Return (X, Y) of the center of cell containing provided text 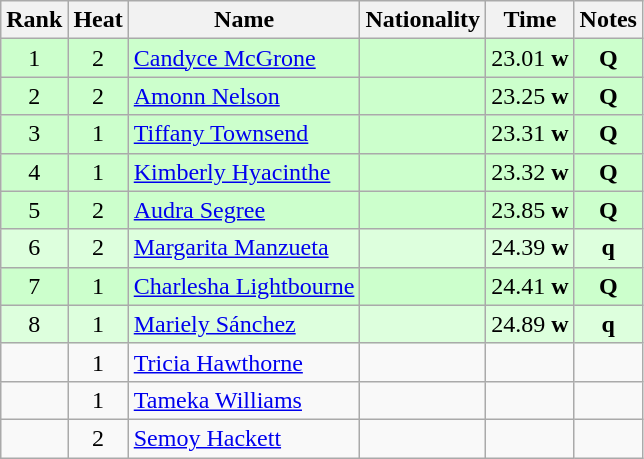
23.01 w (530, 58)
Kimberly Hyacinthe (244, 172)
Semoy Hackett (244, 438)
8 (34, 324)
23.25 w (530, 96)
Nationality (423, 20)
Notes (608, 20)
Tameka Williams (244, 400)
4 (34, 172)
Tricia Hawthorne (244, 362)
Candyce McGrone (244, 58)
Amonn Nelson (244, 96)
Mariely Sánchez (244, 324)
24.89 w (530, 324)
Charlesha Lightbourne (244, 286)
Rank (34, 20)
23.85 w (530, 210)
24.41 w (530, 286)
Heat (98, 20)
Margarita Manzueta (244, 248)
Time (530, 20)
23.32 w (530, 172)
24.39 w (530, 248)
7 (34, 286)
5 (34, 210)
Tiffany Townsend (244, 134)
6 (34, 248)
3 (34, 134)
Name (244, 20)
23.31 w (530, 134)
Audra Segree (244, 210)
